Return (x, y) of the center of cell containing provided text 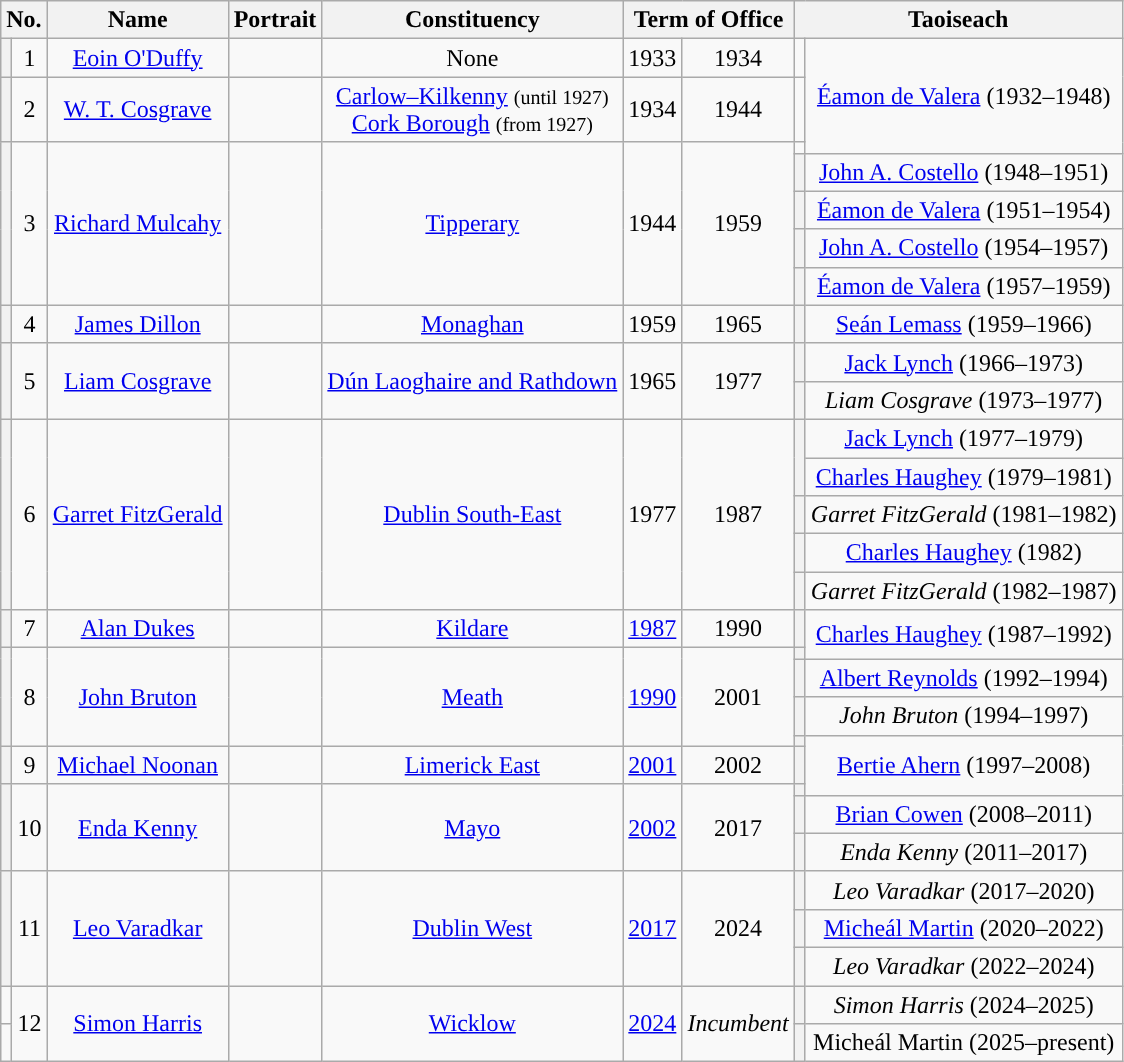
Garret FitzGerald (1981–1982) (964, 515)
Éamon de Valera (1951–1954) (964, 210)
John A. Costello (1954–1957) (964, 248)
Leo Varadkar (2017–2020) (964, 890)
No. (24, 20)
Charles Haughey (1979–1981) (964, 477)
Micheál Martin (2020–2022) (964, 928)
12 (30, 1024)
None (472, 58)
Leo Varadkar (2022–2024) (964, 966)
10 (30, 828)
5 (30, 381)
Charles Haughey (1982) (964, 553)
Wicklow (472, 1024)
Enda Kenny (138, 828)
Portrait (275, 20)
1 (30, 58)
2 (30, 110)
Seán Lemass (1959–1966) (964, 324)
Meath (472, 697)
Constituency (472, 20)
Enda Kenny (2011–2017) (964, 852)
Simon Harris (2024–2025) (964, 1005)
Éamon de Valera (1932–1948) (964, 96)
Garret FitzGerald (1982–1987) (964, 591)
Dublin South-East (472, 514)
Kildare (472, 629)
1933 (652, 58)
Jack Lynch (1966–1973) (964, 362)
W. T. Cosgrave (138, 110)
Dublin West (472, 928)
Bertie Ahern (1997–2008) (964, 765)
Garret FitzGerald (138, 514)
3 (30, 224)
Richard Mulcahy (138, 224)
Eoin O'Duffy (138, 58)
7 (30, 629)
Term of Office (708, 20)
Tipperary (472, 224)
Limerick East (472, 765)
Éamon de Valera (1957–1959) (964, 286)
Liam Cosgrave (138, 381)
Alan Dukes (138, 629)
Charles Haughey (1987–1992) (964, 634)
6 (30, 514)
Albert Reynolds (1992–1994) (964, 678)
Simon Harris (138, 1024)
Leo Varadkar (138, 928)
John Bruton (1994–1997) (964, 716)
Jack Lynch (1977–1979) (964, 438)
Brian Cowen (2008–2011) (964, 814)
Taoiseach (958, 20)
Name (138, 20)
Carlow–Kilkenny (until 1927)Cork Borough (from 1927) (472, 110)
Micheál Martin (2025–present) (964, 1043)
4 (30, 324)
Michael Noonan (138, 765)
11 (30, 928)
John Bruton (138, 697)
Dún Laoghaire and Rathdown (472, 381)
James Dillon (138, 324)
John A. Costello (1948–1951) (964, 172)
Mayo (472, 828)
8 (30, 697)
Incumbent (738, 1024)
9 (30, 765)
Liam Cosgrave (1973–1977) (964, 400)
Monaghan (472, 324)
